Return the [X, Y] coordinate for the center point of the cell that contains the specified text.  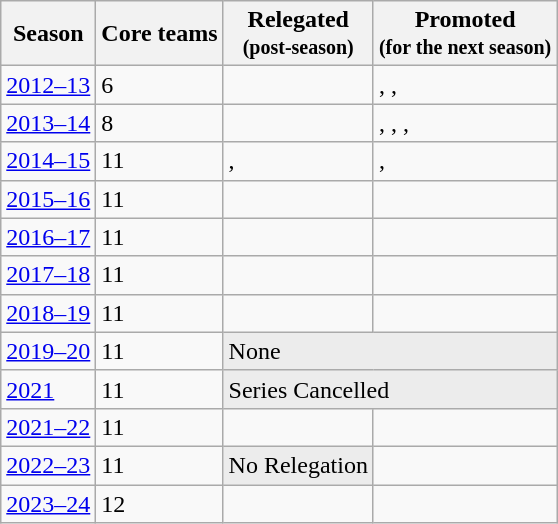
2021–22 [48, 427]
2018–19 [48, 313]
Season [48, 34]
6 [160, 85]
, , [464, 85]
, , , [464, 123]
2015–16 [48, 199]
Relegated(post-season) [298, 34]
2012–13 [48, 85]
None [390, 351]
No Relegation [298, 465]
12 [160, 503]
Promoted(for the next season) [464, 34]
2013–14 [48, 123]
2014–15 [48, 161]
2019–20 [48, 351]
2023–24 [48, 503]
2017–18 [48, 275]
8 [160, 123]
2022–23 [48, 465]
Core teams [160, 34]
Series Cancelled [390, 389]
2016–17 [48, 237]
2021 [48, 389]
